Determine the [x, y] coordinate at the center of the cell enclosing the given text.  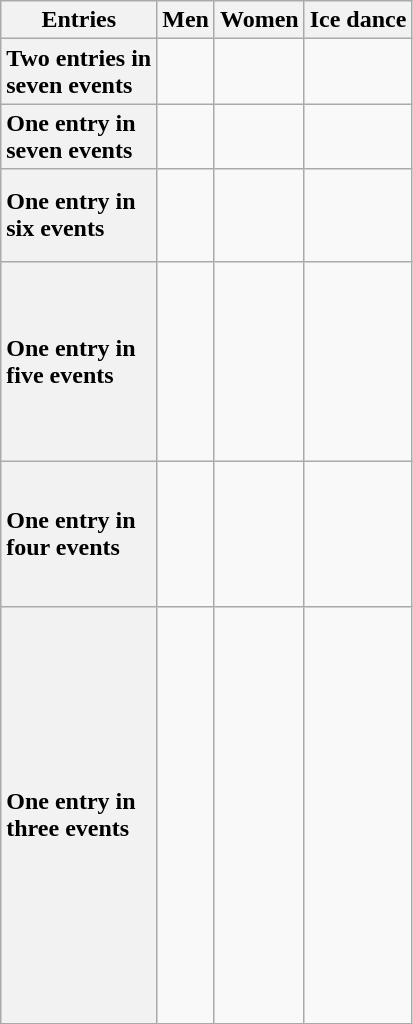
One entry infive events [79, 361]
One entry inseven events [79, 136]
Women [259, 20]
Entries [79, 20]
Men [186, 20]
Ice dance [358, 20]
One entry inthree events [79, 815]
One entry infour events [79, 534]
Two entries inseven events [79, 72]
One entry insix events [79, 215]
